Return (X, Y) of the center of cell containing provided text 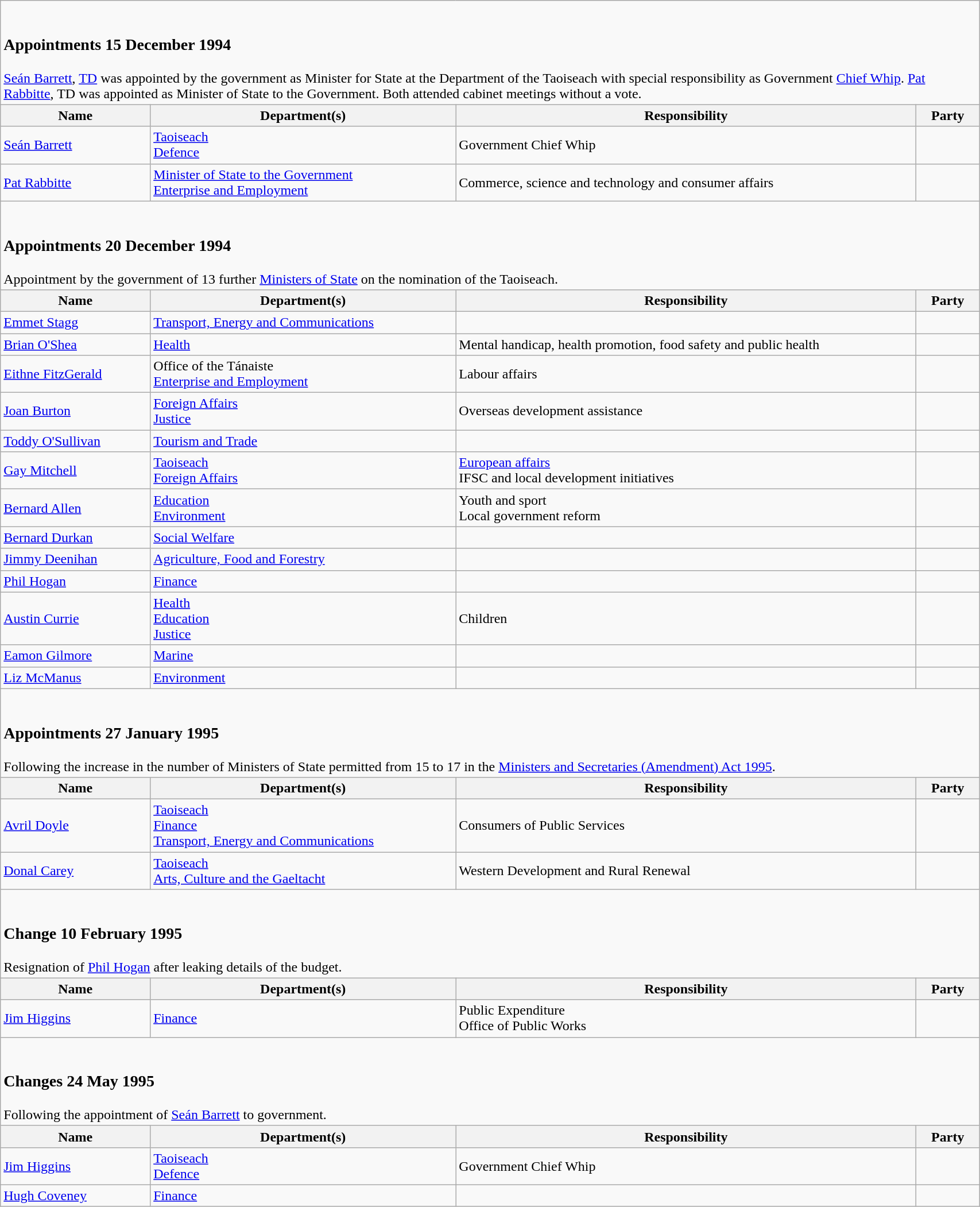
Austin Currie (76, 618)
Overseas development assistance (686, 411)
Agriculture, Food and Forestry (303, 559)
Phil Hogan (76, 581)
Tourism and Trade (303, 441)
Emmet Stagg (76, 322)
Bernard Allen (76, 508)
EducationEnvironment (303, 508)
Bernard Durkan (76, 537)
Western Development and Rural Renewal (686, 871)
Youth and sportLocal government reform (686, 508)
Brian O'Shea (76, 344)
Seán Barrett (76, 145)
Environment (303, 678)
Foreign AffairsJustice (303, 411)
Marine (303, 656)
TaoiseachArts, Culture and the Gaeltacht (303, 871)
Donal Carey (76, 871)
Gay Mitchell (76, 471)
Health (303, 344)
Consumers of Public Services (686, 826)
Appointments 20 December 1994Appointment by the government of 13 further Ministers of State on the nomination of the Taoiseach. (490, 245)
Pat Rabbitte (76, 183)
Eithne FitzGerald (76, 374)
Social Welfare (303, 537)
Labour affairs (686, 374)
Minister of State to the GovernmentEnterprise and Employment (303, 183)
Public ExpenditureOffice of Public Works (686, 1019)
Children (686, 618)
Mental handicap, health promotion, food safety and public health (686, 344)
Liz McManus (76, 678)
Avril Doyle (76, 826)
Changes 24 May 1995Following the appointment of Seán Barrett to government. (490, 1081)
Toddy O'Sullivan (76, 441)
TaoiseachFinanceTransport, Energy and Communications (303, 826)
Joan Burton (76, 411)
TaoiseachForeign Affairs (303, 471)
HealthEducationJustice (303, 618)
Commerce, science and technology and consumer affairs (686, 183)
Eamon Gilmore (76, 656)
Jimmy Deenihan (76, 559)
Hugh Coveney (76, 1196)
Transport, Energy and Communications (303, 322)
Change 10 February 1995Resignation of Phil Hogan after leaking details of the budget. (490, 934)
European affairsIFSC and local development initiatives (686, 471)
Office of the TánaisteEnterprise and Employment (303, 374)
